Find where the given text appears and provide that cell's center as [x, y] coordinate. 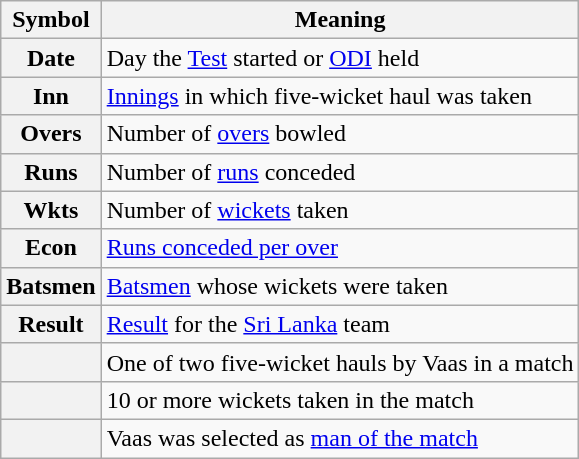
Wkts [51, 210]
Number of wickets taken [340, 210]
10 or more wickets taken in the match [340, 400]
Batsmen [51, 286]
Date [51, 58]
Runs conceded per over [340, 248]
Result for the Sri Lanka team [340, 324]
Runs [51, 172]
One of two five-wicket hauls by Vaas in a match [340, 362]
Overs [51, 134]
Batsmen whose wickets were taken [340, 286]
Result [51, 324]
Symbol [51, 20]
Day the Test started or ODI held [340, 58]
Inn [51, 96]
Vaas was selected as man of the match [340, 438]
Number of runs conceded [340, 172]
Innings in which five-wicket haul was taken [340, 96]
Meaning [340, 20]
Econ [51, 248]
Number of overs bowled [340, 134]
